Extract the [X, Y] coordinate from the center of the cell holding the provided text.  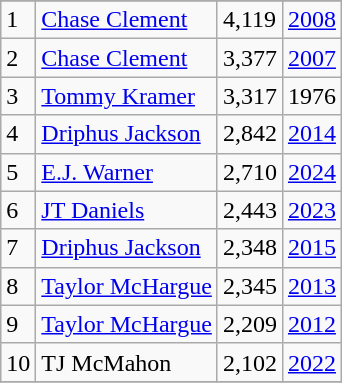
JT Daniels [127, 210]
3,317 [250, 96]
3 [18, 96]
2,102 [250, 362]
2,209 [250, 324]
5 [18, 172]
1 [18, 20]
2015 [312, 248]
E.J. Warner [127, 172]
2013 [312, 286]
10 [18, 362]
2022 [312, 362]
8 [18, 286]
2023 [312, 210]
9 [18, 324]
2007 [312, 58]
2,345 [250, 286]
2,842 [250, 134]
TJ McMahon [127, 362]
1976 [312, 96]
2024 [312, 172]
6 [18, 210]
2,348 [250, 248]
2008 [312, 20]
2,710 [250, 172]
3,377 [250, 58]
Tommy Kramer [127, 96]
2,443 [250, 210]
2 [18, 58]
2014 [312, 134]
7 [18, 248]
2012 [312, 324]
4 [18, 134]
4,119 [250, 20]
